Provide the (X, Y) coordinate of the cell's center where the given text is located.  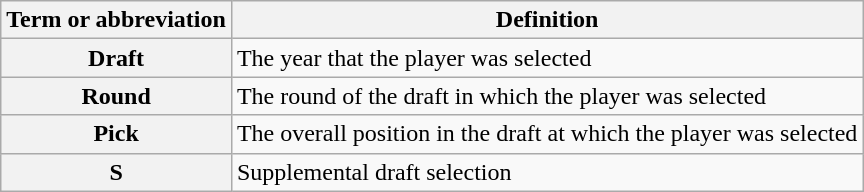
Round (116, 96)
Supplemental draft selection (547, 172)
S (116, 172)
Definition (547, 20)
Pick (116, 134)
Draft (116, 58)
The round of the draft in which the player was selected (547, 96)
The overall position in the draft at which the player was selected (547, 134)
The year that the player was selected (547, 58)
Term or abbreviation (116, 20)
